Detect which cell encompasses the target text, then output its (X, Y) center coordinate. 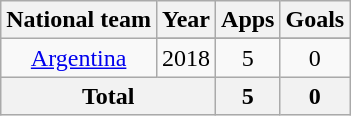
Apps (248, 20)
Total (108, 96)
Argentina (79, 58)
2018 (186, 58)
National team (79, 20)
Goals (315, 20)
Year (186, 20)
